Search for the cell housing the specified text and yield its (x, y) center coordinate. 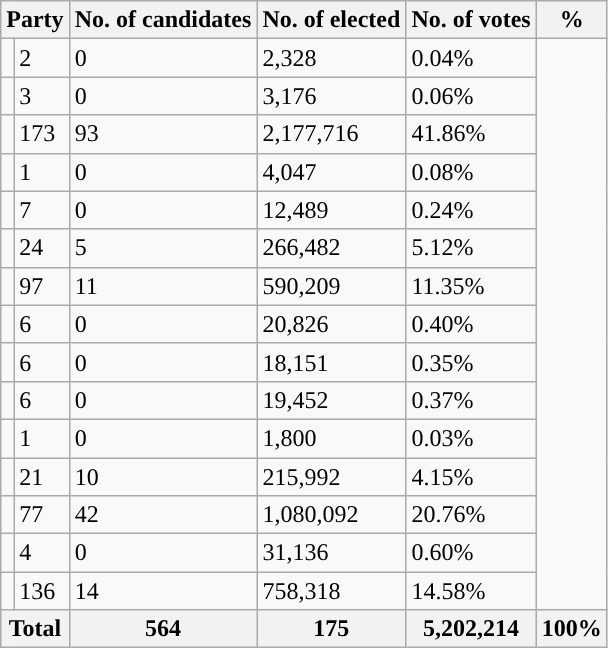
20,826 (332, 324)
1,800 (332, 438)
266,482 (332, 248)
4.15% (471, 477)
100% (572, 629)
19,452 (332, 400)
24 (42, 248)
7 (42, 210)
42 (163, 515)
18,151 (332, 362)
0.08% (471, 172)
11 (163, 286)
No. of votes (471, 20)
0.35% (471, 362)
14.58% (471, 591)
21 (42, 477)
77 (42, 515)
136 (42, 591)
3,176 (332, 96)
173 (42, 134)
758,318 (332, 591)
215,992 (332, 477)
0.37% (471, 400)
Total (35, 629)
1,080,092 (332, 515)
2,177,716 (332, 134)
41.86% (471, 134)
5 (163, 248)
4 (42, 553)
4,047 (332, 172)
0.60% (471, 553)
97 (42, 286)
3 (42, 96)
0.04% (471, 58)
10 (163, 477)
No. of candidates (163, 20)
No. of elected (332, 20)
31,136 (332, 553)
% (572, 20)
175 (332, 629)
14 (163, 591)
590,209 (332, 286)
2,328 (332, 58)
0.40% (471, 324)
2 (42, 58)
5.12% (471, 248)
5,202,214 (471, 629)
0.24% (471, 210)
11.35% (471, 286)
0.06% (471, 96)
564 (163, 629)
93 (163, 134)
0.03% (471, 438)
12,489 (332, 210)
20.76% (471, 515)
Party (35, 20)
